Determine the [X, Y] coordinate at the center of the cell enclosing the given text.  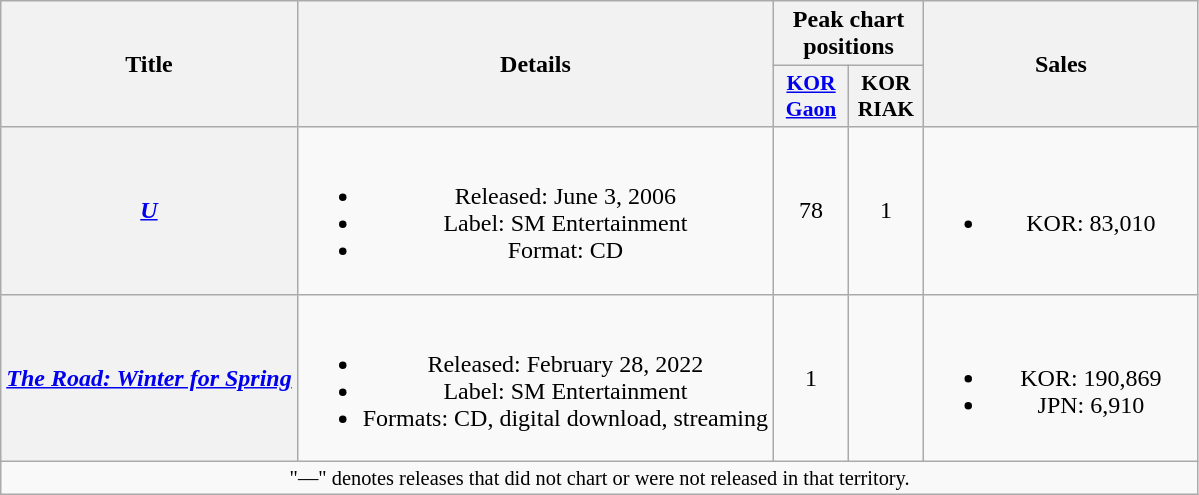
The Road: Winter for Spring [149, 378]
Released: June 3, 2006Label: SM EntertainmentFormat: CD [535, 210]
Released: February 28, 2022Label: SM EntertainmentFormats: CD, digital download, streaming [535, 378]
78 [812, 210]
KOR Gaon [812, 96]
Details [535, 64]
"—" denotes releases that did not chart or were not released in that territory. [600, 478]
KOR: 83,010 [1060, 210]
KOR: 190,869JPN: 6,910 [1060, 378]
KOR RIAK [886, 96]
Title [149, 64]
Sales [1060, 64]
U [149, 210]
Peak chart positions [849, 34]
